Return (X, Y) of the center of cell containing provided text 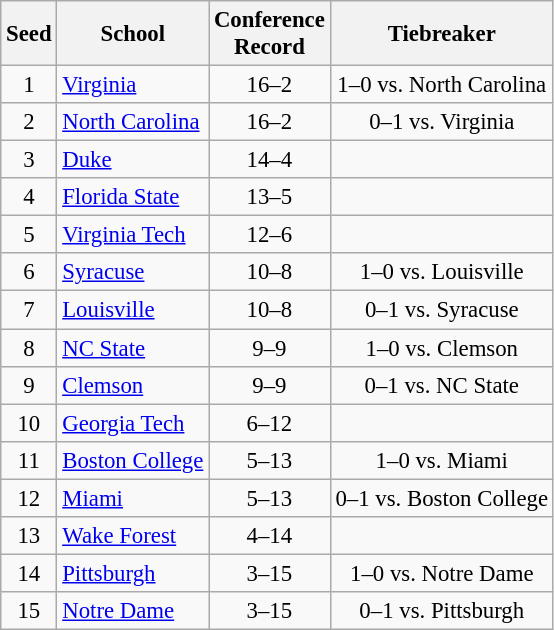
10 (29, 423)
NC State (133, 348)
1–0 vs. North Carolina (442, 85)
Georgia Tech (133, 423)
1–0 vs. Louisville (442, 273)
Florida State (133, 197)
Syracuse (133, 273)
North Carolina (133, 122)
Seed (29, 34)
4–14 (270, 536)
6 (29, 273)
Louisville (133, 310)
6–12 (270, 423)
Boston College (133, 460)
13–5 (270, 197)
4 (29, 197)
Clemson (133, 385)
Notre Dame (133, 611)
13 (29, 536)
9 (29, 385)
14 (29, 573)
1–0 vs. Clemson (442, 348)
1–0 vs. Notre Dame (442, 573)
1–0 vs. Miami (442, 460)
Miami (133, 498)
Duke (133, 160)
8 (29, 348)
Tiebreaker (442, 34)
Virginia (133, 85)
ConferenceRecord (270, 34)
Virginia Tech (133, 235)
0–1 vs. Pittsburgh (442, 611)
3 (29, 160)
0–1 vs. Boston College (442, 498)
0–1 vs. NC State (442, 385)
2 (29, 122)
15 (29, 611)
11 (29, 460)
Pittsburgh (133, 573)
Wake Forest (133, 536)
14–4 (270, 160)
7 (29, 310)
5 (29, 235)
12–6 (270, 235)
1 (29, 85)
0–1 vs. Virginia (442, 122)
0–1 vs. Syracuse (442, 310)
School (133, 34)
12 (29, 498)
